Detect which cell encompasses the target text, then output its [x, y] center coordinate. 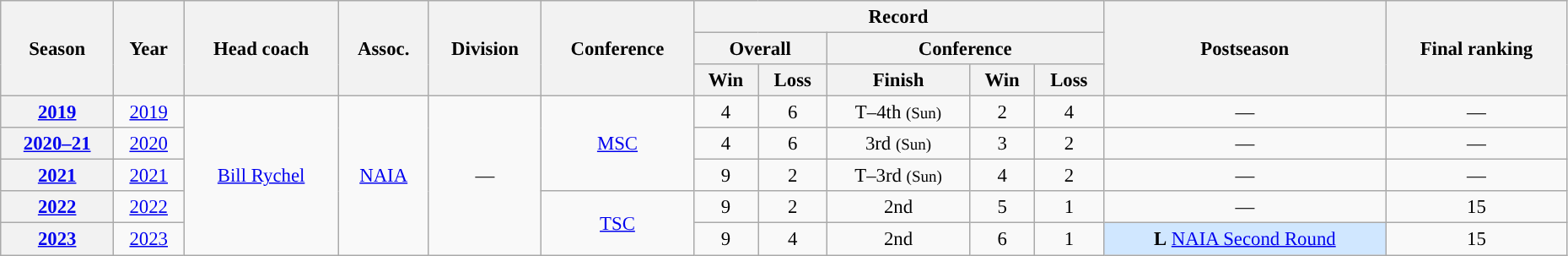
NAIA [383, 176]
T–4th (Sun) [897, 112]
MSC [617, 144]
Postseason [1245, 49]
2020–21 [57, 144]
Finish [897, 80]
Head coach [261, 49]
Record [898, 17]
Year [148, 49]
Assoc. [383, 49]
2020 [148, 144]
Division [485, 49]
Overall [760, 49]
Bill Rychel [261, 176]
3rd (Sun) [897, 144]
T–3rd (Sun) [897, 176]
3 [1002, 144]
TSC [617, 223]
5 [1002, 207]
Final ranking [1477, 49]
Season [57, 49]
L NAIA Second Round [1245, 239]
